Search for the cell housing the specified text and yield its [X, Y] center coordinate. 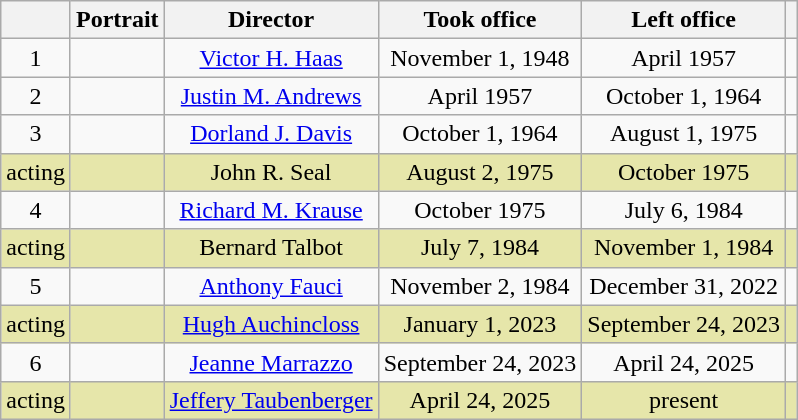
Bernard Talbot [271, 248]
Justin M. Andrews [271, 96]
John R. Seal [271, 172]
July 7, 1984 [480, 248]
1 [36, 58]
Jeanne Marrazzo [271, 362]
4 [36, 210]
Richard M. Krause [271, 210]
Victor H. Haas [271, 58]
December 31, 2022 [684, 286]
Jeffery Taubenberger [271, 400]
2 [36, 96]
5 [36, 286]
Dorland J. Davis [271, 134]
August 1, 1975 [684, 134]
August 2, 1975 [480, 172]
January 1, 2023 [480, 324]
Portrait [117, 20]
6 [36, 362]
3 [36, 134]
present [684, 400]
Hugh Auchincloss [271, 324]
November 2, 1984 [480, 286]
Anthony Fauci [271, 286]
Director [271, 20]
November 1, 1984 [684, 248]
July 6, 1984 [684, 210]
Took office [480, 20]
November 1, 1948 [480, 58]
Left office [684, 20]
